Search for the cell housing the specified text and yield its (X, Y) center coordinate. 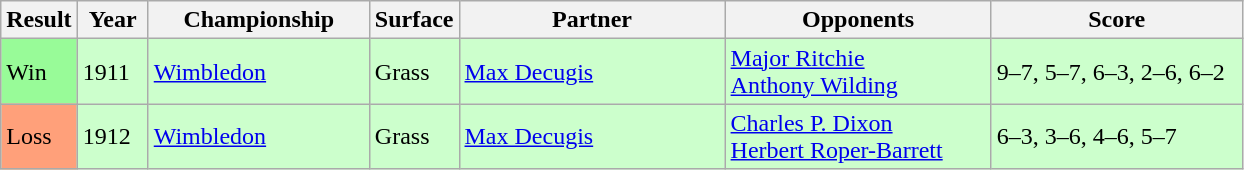
Loss (39, 136)
Result (39, 20)
Year (112, 20)
Opponents (858, 20)
6–3, 3–6, 4–6, 5–7 (1116, 136)
Charles P. Dixon Herbert Roper-Barrett (858, 136)
Championship (258, 20)
Major Ritchie Anthony Wilding (858, 72)
1911 (112, 72)
1912 (112, 136)
9–7, 5–7, 6–3, 2–6, 6–2 (1116, 72)
Win (39, 72)
Score (1116, 20)
Surface (414, 20)
Partner (592, 20)
